Identify which cell holds the provided text, then report its (x, y) central coordinate. 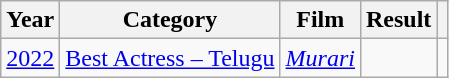
Category (170, 20)
Murari (320, 58)
Best Actress – Telugu (170, 58)
2022 (30, 58)
Year (30, 20)
Film (320, 20)
Result (398, 20)
